Provide the (X, Y) coordinate of the cell's center where the given text is located.  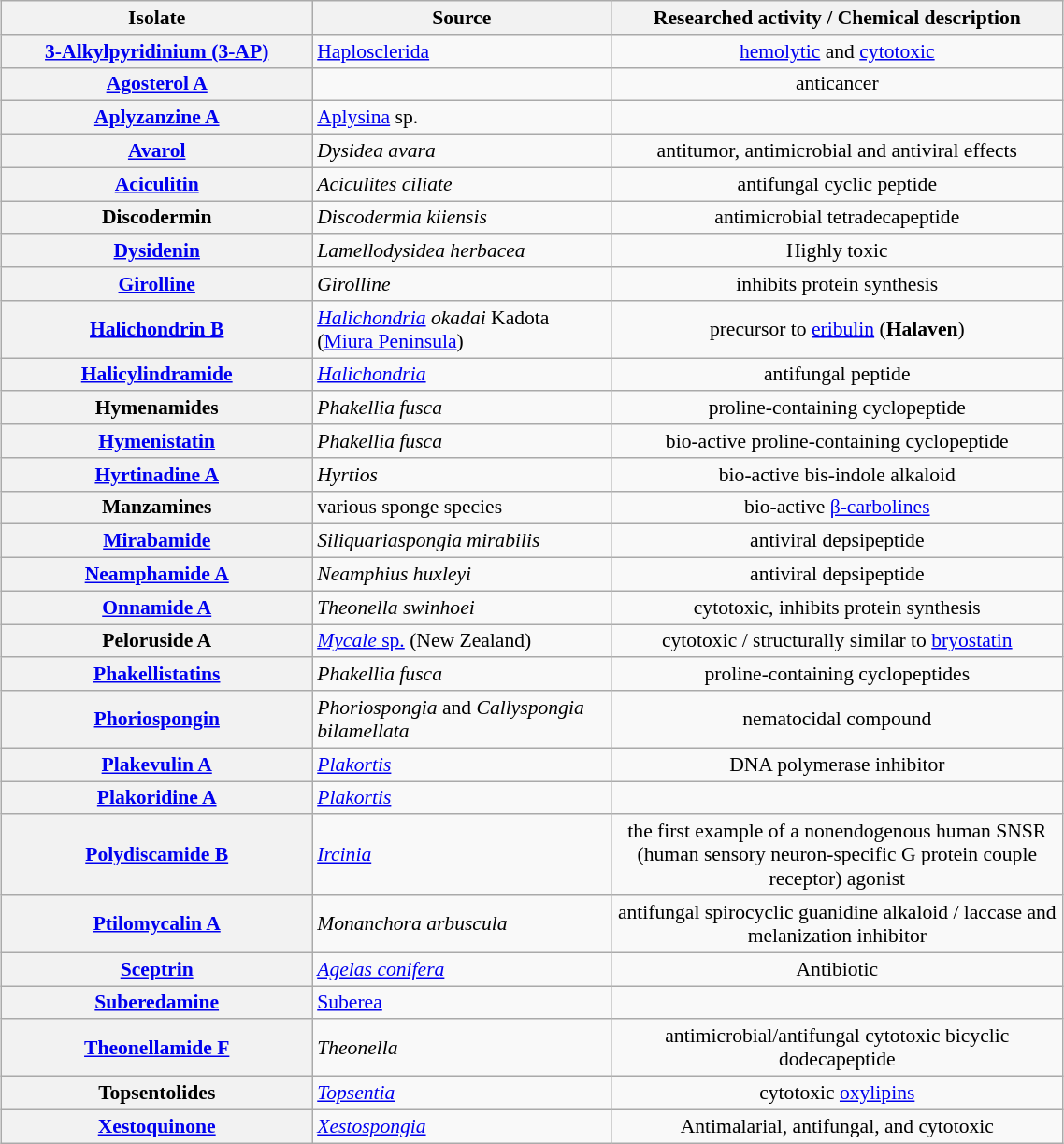
various sponge species (462, 508)
inhibits protein synthesis (837, 284)
antitumor, antimicrobial and antiviral effects (837, 151)
Aplysina sp. (462, 118)
Suberedamine (157, 1003)
Dysidenin (157, 251)
Aciculitin (157, 184)
Phoriospongia and Callyspongia bilamellata (462, 720)
Phoriospongin (157, 720)
DNA polymerase inhibitor (837, 765)
Topsentolides (157, 1094)
Discodermin (157, 218)
Plakoridine A (157, 798)
Manzamines (157, 508)
antifungal peptide (837, 375)
Aplyzanzine A (157, 118)
Dysidea avara (462, 151)
Hymenamides (157, 408)
Plakevulin A (157, 765)
Neamphamide A (157, 575)
Halicylindramide (157, 375)
Halichondria (462, 375)
cytotoxic / structurally similar to bryostatin (837, 641)
bio-active β-carbolines (837, 508)
antimicrobial/antifungal cytotoxic bicyclic dodecapeptide (837, 1049)
Monanchora arbuscula (462, 923)
Researched activity / Chemical description (837, 18)
Aciculites ciliate (462, 184)
antimicrobial tetradecapeptide (837, 218)
Suberea (462, 1003)
Sceptrin (157, 969)
Antibiotic (837, 969)
the first example of a nonendogenous human SNSR (human sensory neuron-specific G protein couple receptor) agonist (837, 856)
Haplosclerida (462, 51)
Neamphius huxleyi (462, 575)
anticancer (837, 84)
Halichondrin B (157, 329)
Hyrtios (462, 475)
Ptilomycalin A (157, 923)
Theonella swinhoei (462, 608)
3-Alkylpyridinium (3-AP) (157, 51)
antifungal spirocyclic guanidine alkaloid / laccase and melanization inhibitor (837, 923)
Polydiscamide B (157, 856)
Mirabamide (157, 541)
Source (462, 18)
Ircinia (462, 856)
Isolate (157, 18)
Onnamide A (157, 608)
Topsentia (462, 1094)
Peloruside A (157, 641)
precursor to eribulin (Halaven) (837, 329)
nematocidal compound (837, 720)
Phakellistatins (157, 675)
bio-active bis-indole alkaloid (837, 475)
Antimalarial, antifungal, and cytotoxic (837, 1126)
Xestospongia (462, 1126)
Hymenistatin (157, 441)
Agosterol A (157, 84)
Highly toxic (837, 251)
cytotoxic, inhibits protein synthesis (837, 608)
Theonellamide F (157, 1049)
Lamellodysidea herbacea (462, 251)
proline-containing cyclopeptide (837, 408)
Xestoquinone (157, 1126)
Theonella (462, 1049)
Siliquariaspongia mirabilis (462, 541)
Agelas conifera (462, 969)
Hyrtinadine A (157, 475)
bio-active proline-containing cyclopeptide (837, 441)
Mycale sp. (New Zealand) (462, 641)
antifungal cyclic peptide (837, 184)
Avarol (157, 151)
Halichondria okadai Kadota (Miura Peninsula) (462, 329)
proline-containing cyclopeptides (837, 675)
cytotoxic oxylipins (837, 1094)
Discodermia kiiensis (462, 218)
hemolytic and cytotoxic (837, 51)
